Search for the cell housing the specified text and yield its (x, y) center coordinate. 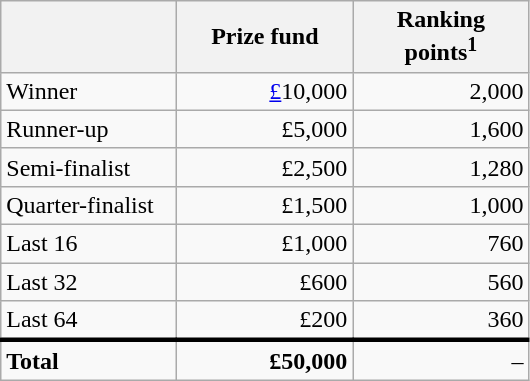
Total (89, 360)
Semi-finalist (89, 167)
Prize fund (265, 37)
£1,000 (265, 244)
360 (441, 321)
£5,000 (265, 129)
Last 64 (89, 321)
£2,500 (265, 167)
Last 16 (89, 244)
£10,000 (265, 91)
– (441, 360)
1,000 (441, 205)
2,000 (441, 91)
Quarter-finalist (89, 205)
£200 (265, 321)
£600 (265, 282)
1,600 (441, 129)
Last 32 (89, 282)
£1,500 (265, 205)
Ranking points1 (441, 37)
Runner-up (89, 129)
£50,000 (265, 360)
Winner (89, 91)
760 (441, 244)
1,280 (441, 167)
560 (441, 282)
